From the cell containing the given text, extract its center point as [X, Y] coordinate. 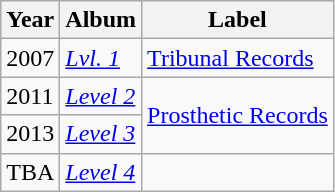
Album [101, 20]
Prosthetic Records [238, 115]
Level 2 [101, 96]
Label [238, 20]
Level 4 [101, 172]
Tribunal Records [238, 58]
Lvl. 1 [101, 58]
Level 3 [101, 134]
2013 [30, 134]
2007 [30, 58]
TBA [30, 172]
Year [30, 20]
2011 [30, 96]
